Pinpoint the cell where the given text exists, returning its (X, Y) midpoint coordinate. 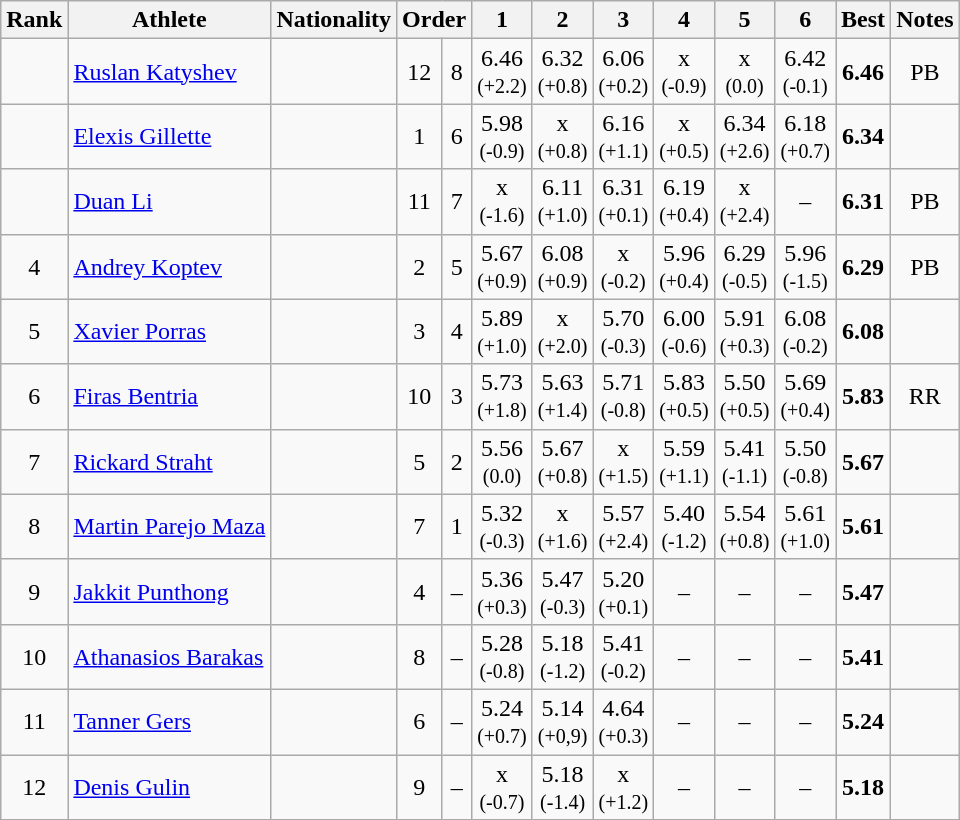
5.47(-0.3) (562, 592)
Rickard Straht (170, 462)
Tanner Gers (170, 722)
5.54(+0.8) (744, 526)
5.91(+0.3) (744, 332)
Martin Parejo Maza (170, 526)
6.18(+0.7) (806, 136)
x(+0.5) (684, 136)
5.67(+0.8) (562, 462)
4.64(+0.3) (624, 722)
Order (434, 20)
5.56(0.0) (502, 462)
5.41 (864, 656)
Xavier Porras (170, 332)
5.98(-0.9) (502, 136)
6.32(+0.8) (562, 72)
5.71(-0.8) (624, 396)
5.41(-1.1) (744, 462)
5.70(-0.3) (624, 332)
6.00(-0.6) (684, 332)
x(-1.6) (502, 202)
5.32(-0.3) (502, 526)
x(+2.4) (744, 202)
6.08(-0.2) (806, 332)
5.28(-0.8) (502, 656)
x(0.0) (744, 72)
Nationality (334, 20)
5.89(+1.0) (502, 332)
x(-0.2) (624, 266)
5.57(+2.4) (624, 526)
x(+1.6) (562, 526)
RR (925, 396)
5.47 (864, 592)
Athanasios Barakas (170, 656)
5.67 (864, 462)
5.96(+0.4) (684, 266)
5.14(+0,9) (562, 722)
5.61 (864, 526)
6.06(+0.2) (624, 72)
5.61(+1.0) (806, 526)
Jakkit Punthong (170, 592)
6.31(+0.1) (624, 202)
x(+1.5) (624, 462)
5.36(+0.3) (502, 592)
5.24(+0.7) (502, 722)
6.29 (864, 266)
Firas Bentria (170, 396)
5.73(+1.8) (502, 396)
Notes (925, 20)
5.59(+1.1) (684, 462)
x(+0.8) (562, 136)
5.63(+1.4) (562, 396)
6.46 (864, 72)
5.96(-1.5) (806, 266)
5.69(+0.4) (806, 396)
x(+1.2) (624, 786)
Ruslan Katyshev (170, 72)
Elexis Gillette (170, 136)
5.24 (864, 722)
6.08 (864, 332)
5.83(+0.5) (684, 396)
5.40(-1.2) (684, 526)
5.18 (864, 786)
x(-0.9) (684, 72)
5.83 (864, 396)
6.29(-0.5) (744, 266)
5.50(-0.8) (806, 462)
6.34(+2.6) (744, 136)
6.08(+0.9) (562, 266)
Athlete (170, 20)
Duan Li (170, 202)
6.34 (864, 136)
Best (864, 20)
x(+2.0) (562, 332)
6.16(+1.1) (624, 136)
Andrey Koptev (170, 266)
6.42(-0.1) (806, 72)
5.18(-1.2) (562, 656)
Denis Gulin (170, 786)
6.46(+2.2) (502, 72)
x(-0.7) (502, 786)
6.11(+1.0) (562, 202)
Rank (34, 20)
5.67(+0.9) (502, 266)
5.41(-0.2) (624, 656)
6.31 (864, 202)
5.20(+0.1) (624, 592)
5.50(+0.5) (744, 396)
5.18(-1.4) (562, 786)
6.19(+0.4) (684, 202)
